Find where the given text appears and provide that cell's center as (x, y) coordinate. 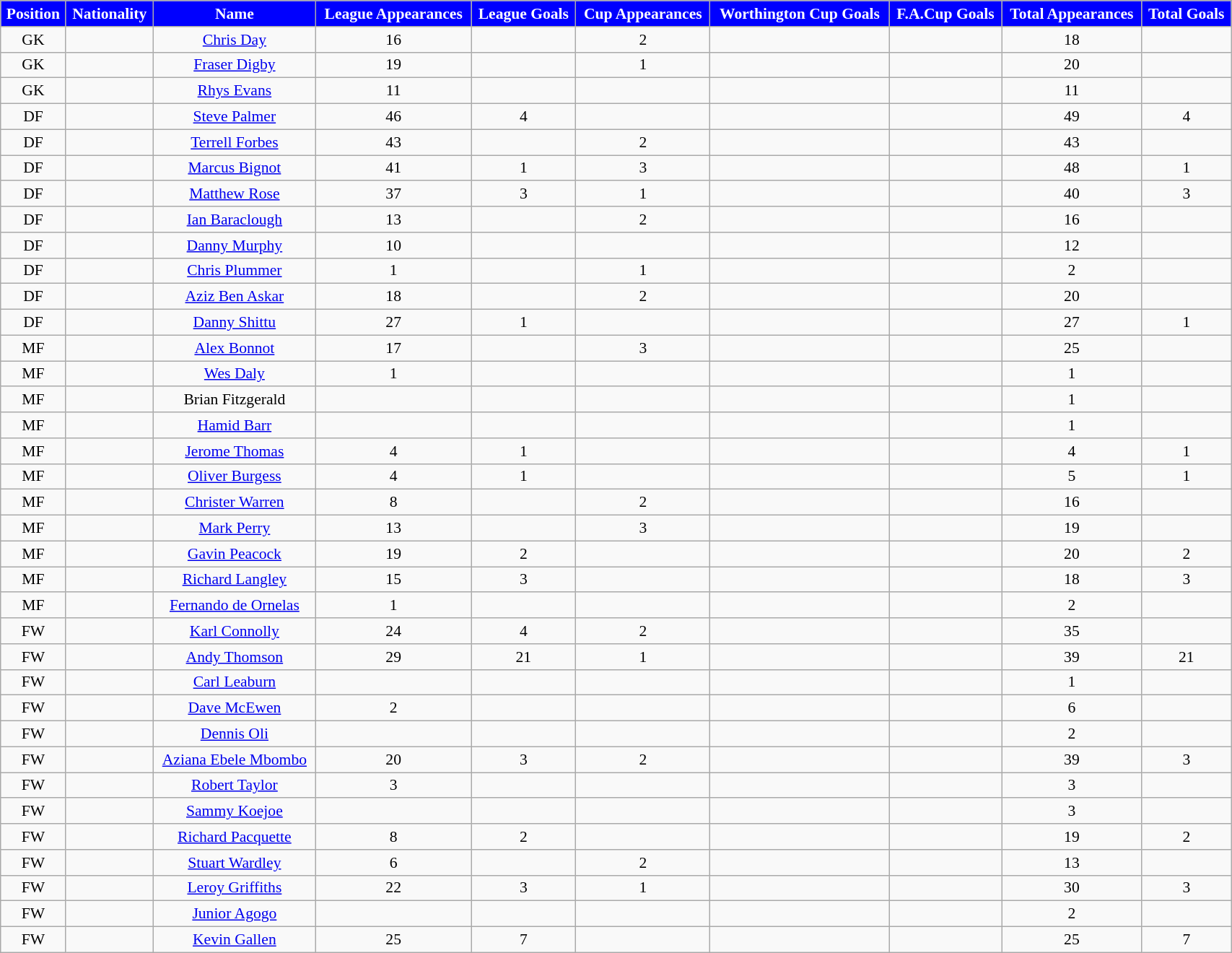
Oliver Burgess (234, 476)
Aziana Ebele Mbombo (234, 760)
5 (1072, 476)
Worthington Cup Goals (800, 14)
Marcus Bignot (234, 168)
Wes Daly (234, 374)
17 (393, 348)
Carl Leaburn (234, 682)
37 (393, 194)
Christer Warren (234, 502)
41 (393, 168)
League Goals (524, 14)
Terrell Forbes (234, 142)
Name (234, 14)
15 (393, 580)
Ian Baraclough (234, 219)
Position (33, 14)
Fernando de Ornelas (234, 606)
Danny Shittu (234, 323)
30 (1072, 888)
League Appearances (393, 14)
Richard Langley (234, 580)
Dave McEwen (234, 708)
Jerome Thomas (234, 451)
48 (1072, 168)
Sammy Koejoe (234, 811)
Chris Plummer (234, 271)
Junior Agogo (234, 914)
Gavin Peacock (234, 554)
Kevin Gallen (234, 940)
46 (393, 117)
Leroy Griffiths (234, 888)
Richard Pacquette (234, 837)
Chris Day (234, 40)
Karl Connolly (234, 631)
Dennis Oli (234, 734)
Mark Perry (234, 528)
10 (393, 245)
Aziz Ben Askar (234, 297)
29 (393, 657)
Rhys Evans (234, 91)
Alex Bonnot (234, 348)
Hamid Barr (234, 425)
Fraser Digby (234, 65)
Total Goals (1187, 14)
Brian Fitzgerald (234, 400)
Cup Appearances (643, 14)
35 (1072, 631)
12 (1072, 245)
Steve Palmer (234, 117)
Total Appearances (1072, 14)
40 (1072, 194)
Danny Murphy (234, 245)
24 (393, 631)
Andy Thomson (234, 657)
49 (1072, 117)
Robert Taylor (234, 786)
22 (393, 888)
F.A.Cup Goals (945, 14)
Matthew Rose (234, 194)
Nationality (110, 14)
Stuart Wardley (234, 863)
